Find where the given text appears and provide that cell's center as [x, y] coordinate. 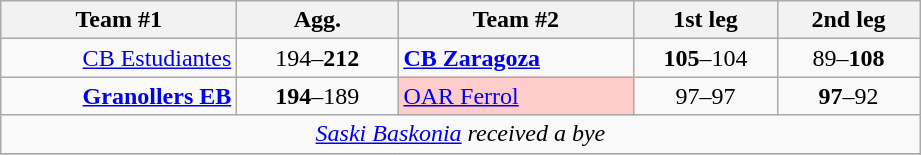
Granollers EB [119, 96]
Agg. [318, 20]
Saski Baskonia received a bye [460, 134]
1st leg [706, 20]
CB Zaragoza [516, 58]
OAR Ferrol [516, 96]
194–212 [318, 58]
97–97 [706, 96]
97–92 [848, 96]
105–104 [706, 58]
Team #1 [119, 20]
194–189 [318, 96]
89–108 [848, 58]
2nd leg [848, 20]
Team #2 [516, 20]
CB Estudiantes [119, 58]
